Extract the (X, Y) coordinate from the center of the cell holding the provided text.  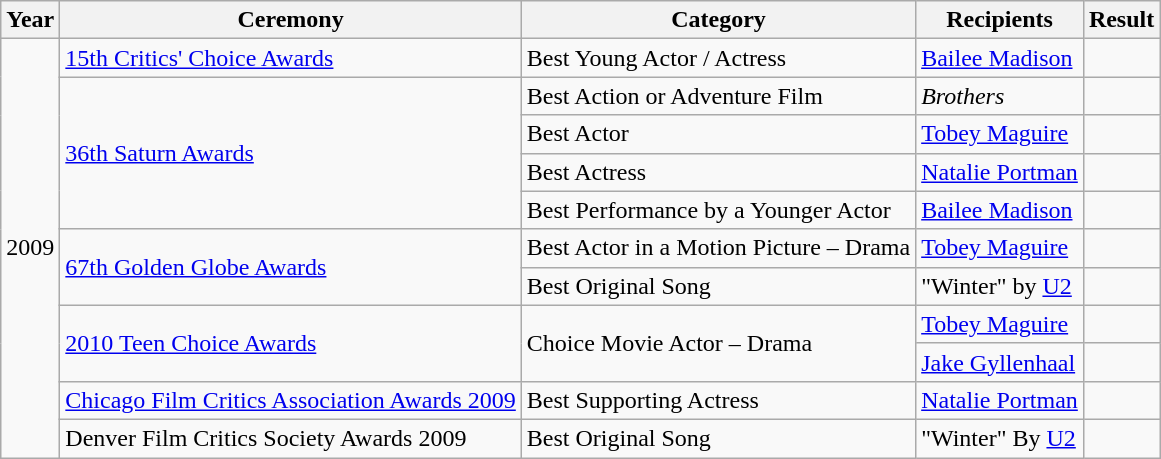
"Winter" By U2 (1000, 438)
Best Actor in a Motion Picture – Drama (718, 248)
Recipients (1000, 20)
Result (1121, 20)
Best Actor (718, 134)
Best Performance by a Younger Actor (718, 210)
2009 (30, 248)
Chicago Film Critics Association Awards 2009 (291, 400)
Best Actress (718, 172)
36th Saturn Awards (291, 153)
Brothers (1000, 96)
Ceremony (291, 20)
Choice Movie Actor – Drama (718, 343)
Jake Gyllenhaal (1000, 362)
2010 Teen Choice Awards (291, 343)
Best Supporting Actress (718, 400)
15th Critics' Choice Awards (291, 58)
Best Action or Adventure Film (718, 96)
"Winter" by U2 (1000, 286)
67th Golden Globe Awards (291, 267)
Denver Film Critics Society Awards 2009 (291, 438)
Category (718, 20)
Year (30, 20)
Best Young Actor / Actress (718, 58)
